Pinpoint the cell where the given text exists, returning its [x, y] midpoint coordinate. 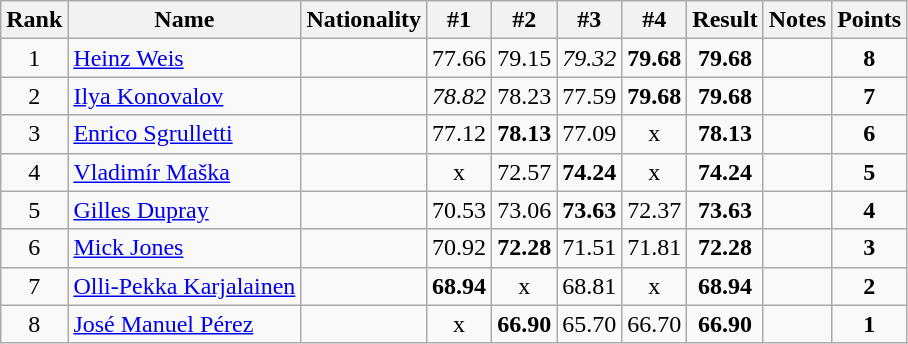
77.09 [590, 134]
78.23 [524, 96]
Olli-Pekka Karjalainen [184, 286]
70.53 [460, 210]
#2 [524, 20]
#3 [590, 20]
Name [184, 20]
66.70 [654, 324]
71.51 [590, 248]
77.59 [590, 96]
77.66 [460, 58]
79.32 [590, 58]
Result [725, 20]
65.70 [590, 324]
73.06 [524, 210]
#1 [460, 20]
#4 [654, 20]
72.37 [654, 210]
Nationality [364, 20]
Heinz Weis [184, 58]
Vladimír Maška [184, 172]
79.15 [524, 58]
70.92 [460, 248]
José Manuel Pérez [184, 324]
68.81 [590, 286]
72.57 [524, 172]
Gilles Dupray [184, 210]
78.82 [460, 96]
Mick Jones [184, 248]
Ilya Konovalov [184, 96]
Enrico Sgrulletti [184, 134]
Points [870, 20]
71.81 [654, 248]
Notes [797, 20]
77.12 [460, 134]
Rank [34, 20]
